Detect which cell encompasses the target text, then output its [x, y] center coordinate. 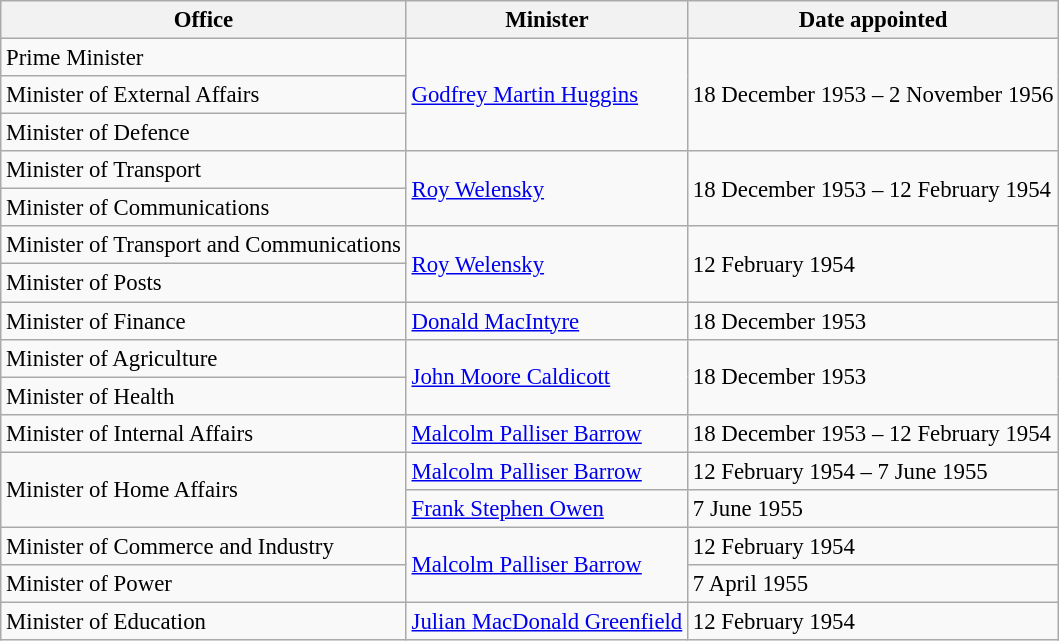
Frank Stephen Owen [546, 509]
Minister of Communications [204, 208]
7 April 1955 [874, 584]
Minister of Transport and Communications [204, 245]
Date appointed [874, 20]
Minister of Posts [204, 283]
Minister of Power [204, 584]
Minister [546, 20]
Minister of External Affairs [204, 95]
Minister of Transport [204, 170]
Donald MacIntyre [546, 321]
Office [204, 20]
Minister of Education [204, 621]
Minister of Home Affairs [204, 490]
Minister of Internal Affairs [204, 433]
Minister of Defence [204, 133]
12 February 1954 – 7 June 1955 [874, 471]
Minister of Finance [204, 321]
18 December 1953 – 2 November 1956 [874, 96]
Minister of Commerce and Industry [204, 546]
John Moore Caldicott [546, 376]
Godfrey Martin Huggins [546, 96]
Minister of Health [204, 396]
Minister of Agriculture [204, 358]
Prime Minister [204, 58]
Julian MacDonald Greenfield [546, 621]
7 June 1955 [874, 509]
